Determine the [x, y] coordinate at the center of the cell enclosing the given text.  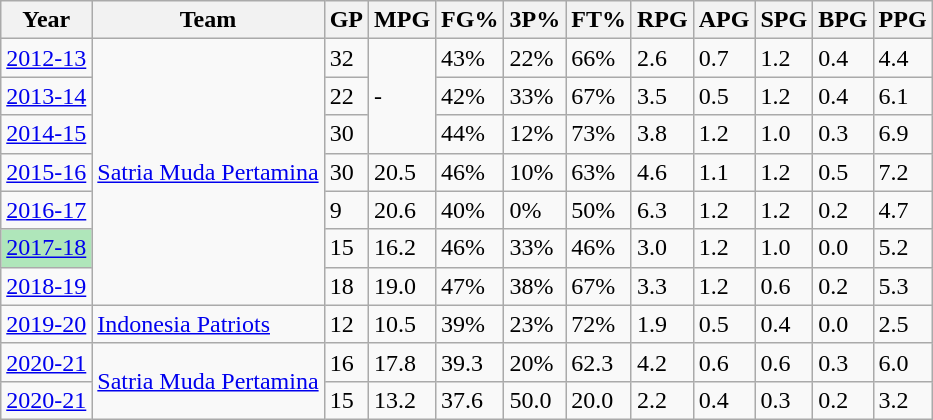
2017-18 [46, 248]
2015-16 [46, 172]
- [402, 96]
38% [535, 286]
39% [470, 324]
Team [208, 20]
6.3 [662, 210]
3.8 [662, 134]
APG [724, 20]
16.2 [402, 248]
17.8 [402, 362]
1.1 [724, 172]
72% [599, 324]
20.5 [402, 172]
3.5 [662, 96]
47% [470, 286]
37.6 [470, 400]
4.2 [662, 362]
Year [46, 20]
2016-17 [46, 210]
GP [346, 20]
6.0 [902, 362]
12% [535, 134]
3.3 [662, 286]
20.6 [402, 210]
PPG [902, 20]
18 [346, 286]
2014-15 [46, 134]
44% [470, 134]
62.3 [599, 362]
50% [599, 210]
SPG [784, 20]
0% [535, 210]
2012-13 [46, 58]
2.2 [662, 400]
5.2 [902, 248]
22 [346, 96]
73% [599, 134]
4.7 [902, 210]
2.6 [662, 58]
7.2 [902, 172]
22% [535, 58]
RPG [662, 20]
Indonesia Patriots [208, 324]
43% [470, 58]
4.4 [902, 58]
63% [599, 172]
10.5 [402, 324]
6.1 [902, 96]
16 [346, 362]
FT% [599, 20]
10% [535, 172]
MPG [402, 20]
42% [470, 96]
2.5 [902, 324]
2018-19 [46, 286]
9 [346, 210]
13.2 [402, 400]
23% [535, 324]
3.2 [902, 400]
20% [535, 362]
FG% [470, 20]
50.0 [535, 400]
6.9 [902, 134]
1.9 [662, 324]
2013-14 [46, 96]
3P% [535, 20]
32 [346, 58]
19.0 [402, 286]
40% [470, 210]
3.0 [662, 248]
BPG [843, 20]
39.3 [470, 362]
0.7 [724, 58]
4.6 [662, 172]
20.0 [599, 400]
12 [346, 324]
66% [599, 58]
2019-20 [46, 324]
5.3 [902, 286]
